Scan for the cell matching the given text and deliver its (X, Y) coordinate at center. 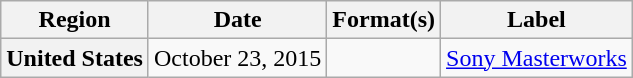
October 23, 2015 (237, 58)
Format(s) (384, 20)
Region (75, 20)
Date (237, 20)
Sony Masterworks (537, 58)
Label (537, 20)
United States (75, 58)
